Capture the cell that displays the provided text and extract its [X, Y] central coordinate. 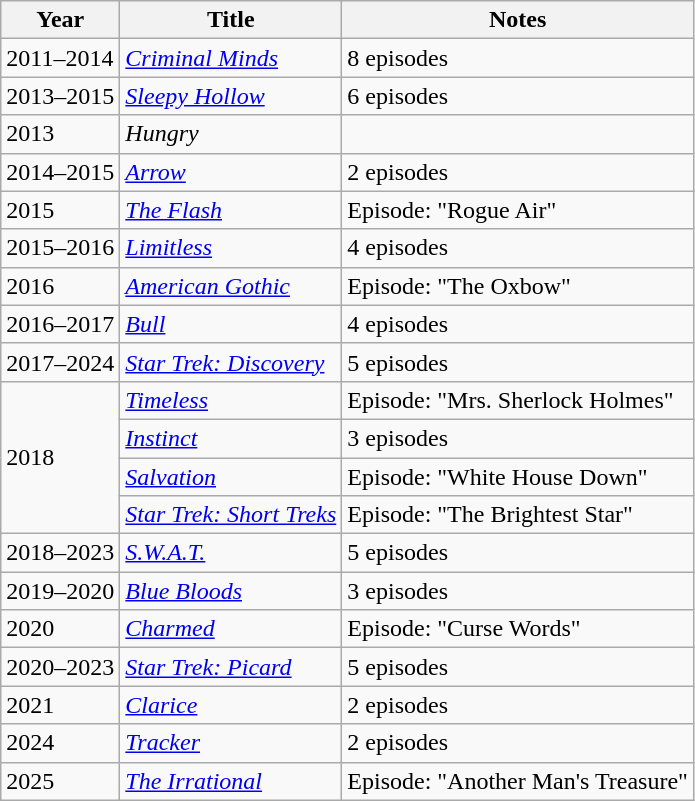
Star Trek: Short Treks [231, 515]
2018 [60, 457]
Episode: "White House Down" [518, 477]
2017–2024 [60, 362]
2013 [60, 134]
Tracker [231, 743]
2025 [60, 781]
Episode: "Mrs. Sherlock Holmes" [518, 400]
American Gothic [231, 286]
Charmed [231, 629]
2015 [60, 210]
2014–2015 [60, 172]
2016 [60, 286]
2015–2016 [60, 248]
Criminal Minds [231, 58]
2024 [60, 743]
Limitless [231, 248]
Clarice [231, 705]
2011–2014 [60, 58]
Year [60, 20]
Episode: "Another Man's Treasure" [518, 781]
2018–2023 [60, 553]
The Flash [231, 210]
The Irrational [231, 781]
Notes [518, 20]
Timeless [231, 400]
S.W.A.T. [231, 553]
2016–2017 [60, 324]
2020–2023 [60, 667]
Hungry [231, 134]
Star Trek: Discovery [231, 362]
Episode: "Rogue Air" [518, 210]
2013–2015 [60, 96]
Episode: "The Oxbow" [518, 286]
Bull [231, 324]
2019–2020 [60, 591]
2020 [60, 629]
Instinct [231, 438]
Arrow [231, 172]
Salvation [231, 477]
Title [231, 20]
8 episodes [518, 58]
6 episodes [518, 96]
Episode: "The Brightest Star" [518, 515]
Episode: "Curse Words" [518, 629]
Star Trek: Picard [231, 667]
Sleepy Hollow [231, 96]
Blue Bloods [231, 591]
2021 [60, 705]
